Return [x, y] of the center of cell containing provided text 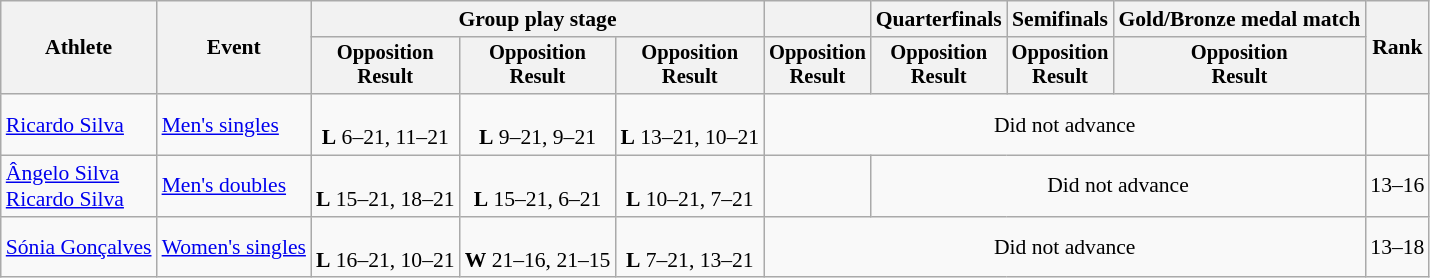
Gold/Bronze medal match [1239, 19]
Rank [1397, 48]
Event [234, 48]
13–16 [1397, 186]
L 15–21, 18–21 [386, 186]
L 7–21, 13–21 [690, 248]
13–18 [1397, 248]
W 21–16, 21–15 [538, 248]
Sónia Gonçalves [79, 248]
L 15–21, 6–21 [538, 186]
Men's doubles [234, 186]
Athlete [79, 48]
Men's singles [234, 124]
L 9–21, 9–21 [538, 124]
Semifinals [1060, 19]
L 13–21, 10–21 [690, 124]
L 6–21, 11–21 [386, 124]
Ricardo Silva [79, 124]
L 16–21, 10–21 [386, 248]
Group play stage [538, 19]
Quarterfinals [939, 19]
L 10–21, 7–21 [690, 186]
Ângelo SilvaRicardo Silva [79, 186]
Women's singles [234, 248]
